Extract the [X, Y] coordinate from the center of the cell holding the provided text.  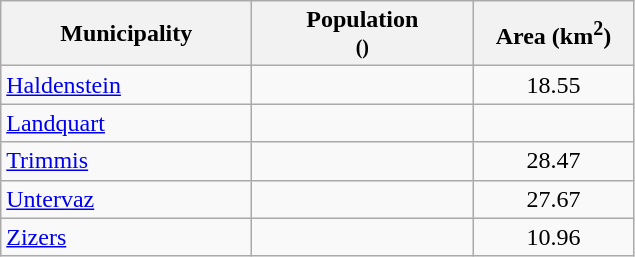
10.96 [554, 237]
Population () [362, 34]
Untervaz [126, 199]
27.67 [554, 199]
Zizers [126, 237]
Haldenstein [126, 85]
Area (km2) [554, 34]
Trimmis [126, 161]
18.55 [554, 85]
Landquart [126, 123]
Municipality [126, 34]
28.47 [554, 161]
